Detect which cell encompasses the target text, then output its (x, y) center coordinate. 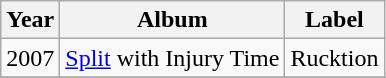
Rucktion (334, 58)
Year (30, 20)
Split with Injury Time (172, 58)
Label (334, 20)
2007 (30, 58)
Album (172, 20)
